Capture the cell that displays the provided text and extract its [X, Y] central coordinate. 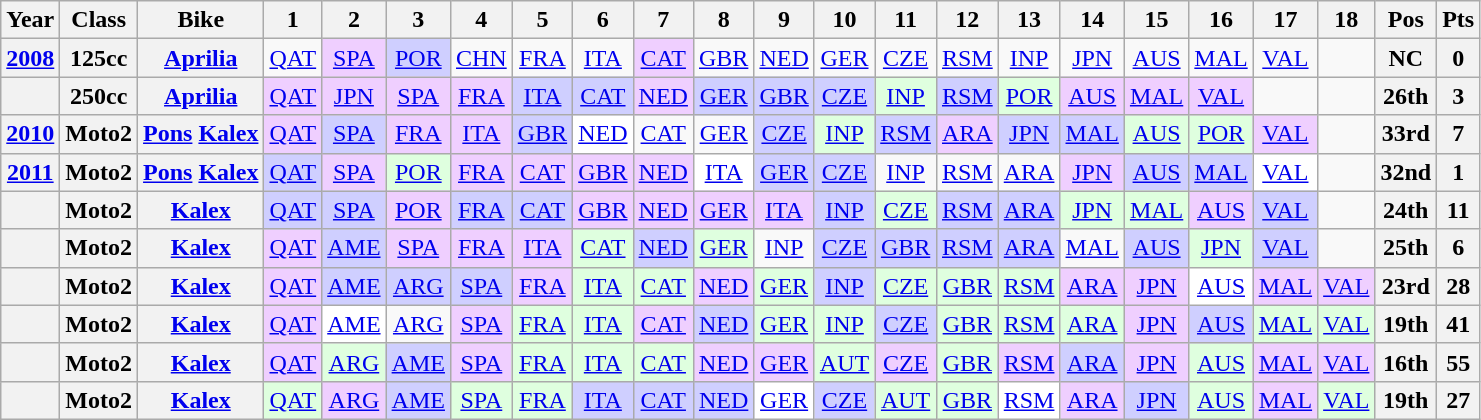
24th [1406, 210]
250cc [99, 96]
25th [1406, 248]
CHN [481, 58]
10 [844, 20]
2008 [30, 58]
2011 [30, 172]
125cc [99, 58]
15 [1156, 20]
17 [1285, 20]
Year [30, 20]
Bike [201, 20]
9 [784, 20]
12 [967, 20]
5 [542, 20]
41 [1458, 324]
14 [1092, 20]
16th [1406, 362]
13 [1029, 20]
55 [1458, 362]
4 [481, 20]
33rd [1406, 134]
8 [723, 20]
32nd [1406, 172]
27 [1458, 400]
2010 [30, 134]
2 [354, 20]
16 [1221, 20]
NC [1406, 58]
28 [1458, 286]
Pts [1458, 20]
Class [99, 20]
0 [1458, 58]
23rd [1406, 286]
26th [1406, 96]
18 [1346, 20]
Pos [1406, 20]
